Return [X, Y] of the center of cell containing provided text 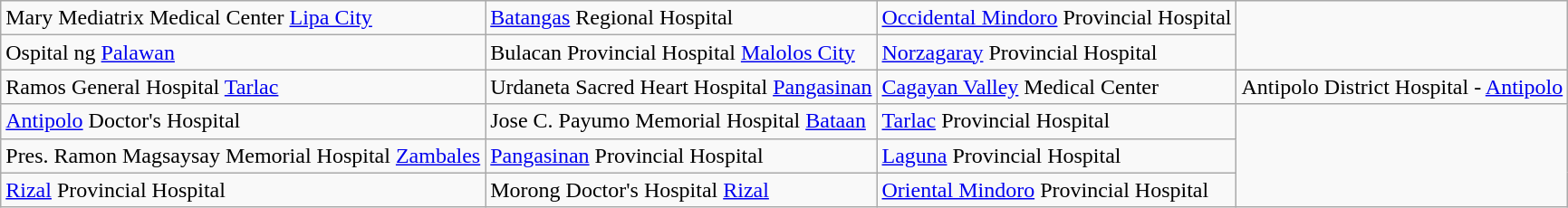
Jose C. Payumo Memorial Hospital Bataan [681, 121]
Tarlac Provincial Hospital [1056, 121]
Rizal Provincial Hospital [243, 190]
Bulacan Provincial Hospital Malolos City [681, 52]
Oriental Mindoro Provincial Hospital [1056, 190]
Batangas Regional Hospital [681, 18]
Norzagaray Provincial Hospital [1056, 52]
Morong Doctor's Hospital Rizal [681, 190]
Cagayan Valley Medical Center [1056, 87]
Laguna Provincial Hospital [1056, 156]
Antipolo District Hospital - Antipolo [1402, 87]
Urdaneta Sacred Heart Hospital Pangasinan [681, 87]
Occidental Mindoro Provincial Hospital [1056, 18]
Antipolo Doctor's Hospital [243, 121]
Mary Mediatrix Medical Center Lipa City [243, 18]
Pres. Ramon Magsaysay Memorial Hospital Zambales [243, 156]
Ospital ng Palawan [243, 52]
Pangasinan Provincial Hospital [681, 156]
Ramos General Hospital Tarlac [243, 87]
